Extract the (X, Y) coordinate from the center of the cell holding the provided text.  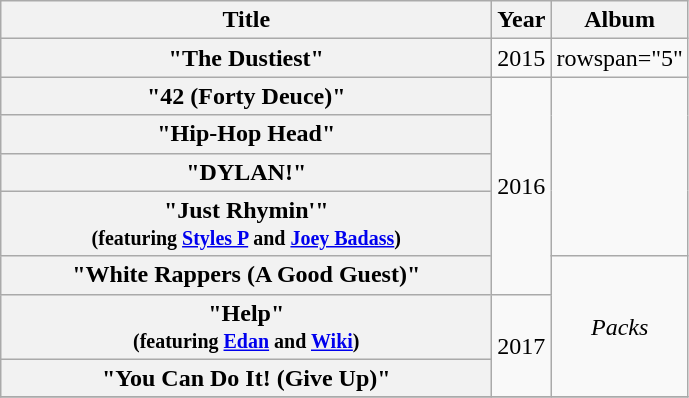
"Help"(featuring Edan and Wiki) (246, 326)
"White Rappers (A Good Guest)" (246, 275)
2016 (522, 186)
2017 (522, 346)
Year (522, 20)
rowspan="5" (620, 58)
Packs (620, 326)
"DYLAN!" (246, 172)
"The Dustiest" (246, 58)
2015 (522, 58)
Title (246, 20)
"You Can Do It! (Give Up)" (246, 378)
"42 (Forty Deuce)" (246, 96)
"Hip-Hop Head" (246, 134)
Album (620, 20)
"Just Rhymin'"(featuring Styles P and Joey Badass) (246, 224)
